From the cell containing the given text, extract its center point as [x, y] coordinate. 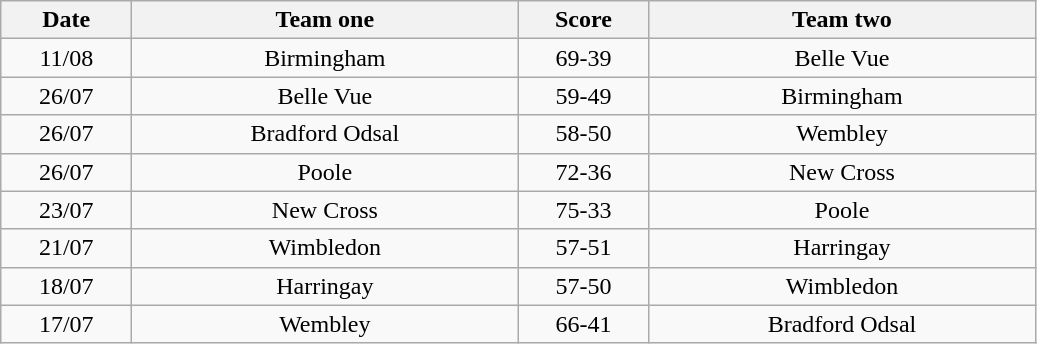
Team one [325, 20]
23/07 [66, 210]
69-39 [584, 58]
57-50 [584, 286]
58-50 [584, 134]
18/07 [66, 286]
75-33 [584, 210]
57-51 [584, 248]
17/07 [66, 324]
Team two [842, 20]
Date [66, 20]
66-41 [584, 324]
72-36 [584, 172]
Score [584, 20]
11/08 [66, 58]
59-49 [584, 96]
21/07 [66, 248]
